For the text-containing cell, return its midpoint in [x, y] coordinate format. 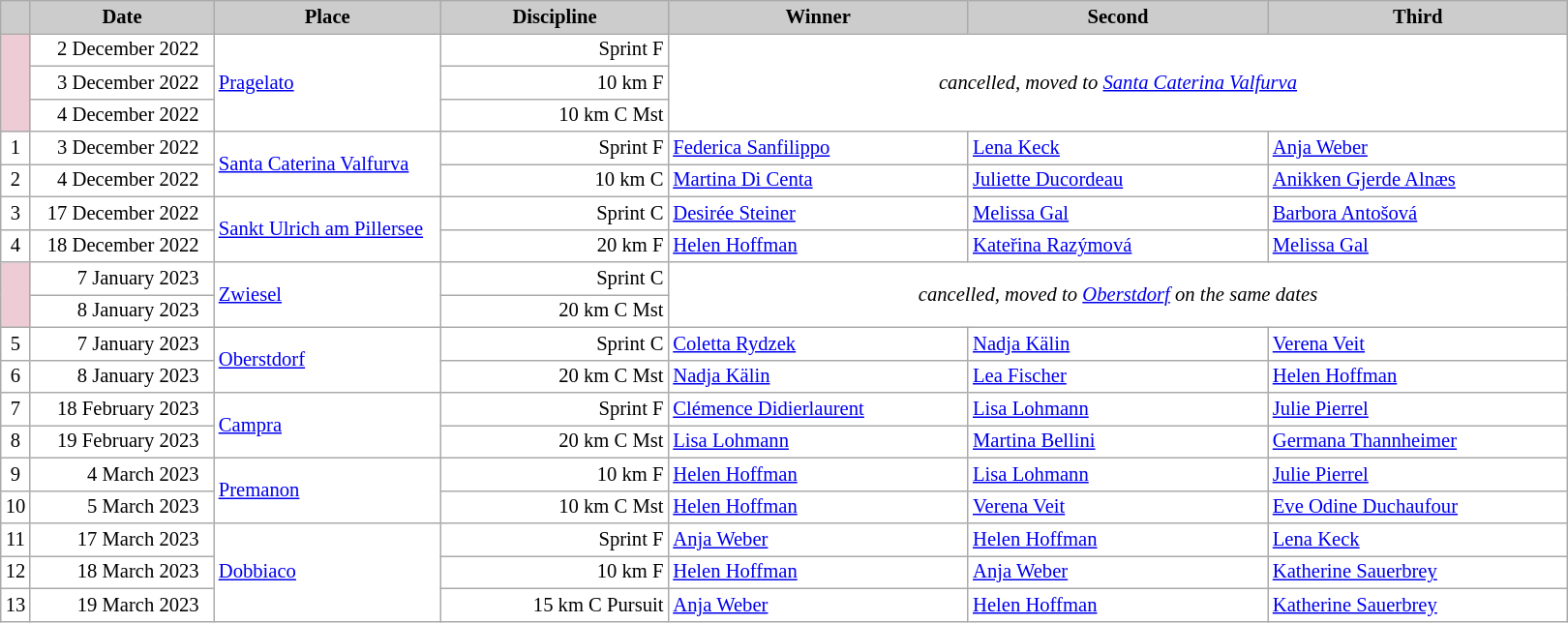
Martina Di Centa [818, 180]
7 [15, 409]
18 February 2023 [122, 409]
Sankt Ulrich am Pillersee [327, 229]
8 [15, 441]
Eve Odine Duchaufour [1418, 507]
20 km F [556, 246]
19 February 2023 [122, 441]
18 March 2023 [122, 572]
Martina Bellini [1118, 441]
18 December 2022 [122, 246]
cancelled, moved to Oberstdorf on the same dates [1117, 294]
Third [1418, 16]
4 March 2023 [122, 474]
9 [15, 474]
5 [15, 343]
19 March 2023 [122, 605]
Barbora Antošová [1418, 213]
Premanon [327, 490]
3 [15, 213]
6 [15, 376]
2 [15, 180]
Santa Caterina Valfurva [327, 164]
4 [15, 246]
Date [122, 16]
Dobbiaco [327, 571]
5 March 2023 [122, 507]
cancelled, moved to Santa Caterina Valfurva [1117, 81]
Discipline [556, 16]
Kateřina Razýmová [1118, 246]
10 km C [556, 180]
Pragelato [327, 81]
Federica Sanfilippo [818, 148]
2 December 2022 [122, 49]
13 [15, 605]
Lea Fischer [1118, 376]
Second [1118, 16]
Winner [818, 16]
Oberstdorf [327, 360]
Coletta Rydzek [818, 343]
1 [15, 148]
Place [327, 16]
11 [15, 539]
Juliette Ducordeau [1118, 180]
Germana Thannheimer [1418, 441]
Clémence Didierlaurent [818, 409]
Campra [327, 426]
17 March 2023 [122, 539]
10 [15, 507]
Zwiesel [327, 294]
Desirée Steiner [818, 213]
Anikken Gjerde Alnæs [1418, 180]
17 December 2022 [122, 213]
15 km C Pursuit [556, 605]
12 [15, 572]
